Search for the cell housing the specified text and yield its [X, Y] center coordinate. 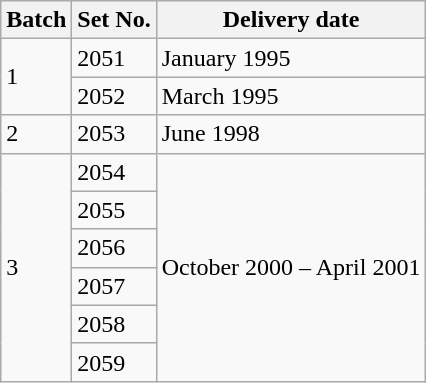
Set No. [114, 20]
October 2000 – April 2001 [291, 267]
2 [36, 134]
2055 [114, 210]
2057 [114, 286]
2059 [114, 362]
2056 [114, 248]
Batch [36, 20]
March 1995 [291, 96]
June 1998 [291, 134]
1 [36, 77]
2053 [114, 134]
2054 [114, 172]
2058 [114, 324]
3 [36, 267]
Delivery date [291, 20]
2052 [114, 96]
2051 [114, 58]
January 1995 [291, 58]
